Determine the (x, y) coordinate at the center of the cell enclosing the given text.  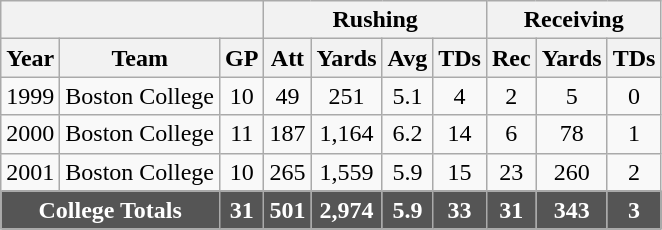
0 (634, 96)
501 (288, 210)
1,559 (346, 172)
15 (460, 172)
Year (30, 58)
Team (140, 58)
4 (460, 96)
Rushing (376, 20)
187 (288, 134)
Att (288, 58)
251 (346, 96)
6 (511, 134)
1 (634, 134)
23 (511, 172)
Rec (511, 58)
5 (572, 96)
78 (572, 134)
1999 (30, 96)
11 (242, 134)
33 (460, 210)
14 (460, 134)
265 (288, 172)
Receiving (574, 20)
3 (634, 210)
260 (572, 172)
College Totals (110, 210)
6.2 (408, 134)
5.1 (408, 96)
2,974 (346, 210)
GP (242, 58)
2000 (30, 134)
2001 (30, 172)
Avg (408, 58)
343 (572, 210)
49 (288, 96)
1,164 (346, 134)
